Capture the cell that displays the provided text and extract its (x, y) central coordinate. 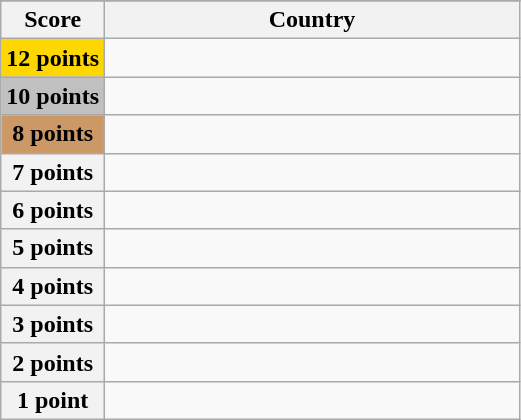
6 points (53, 210)
3 points (53, 324)
2 points (53, 362)
Score (53, 20)
10 points (53, 96)
5 points (53, 248)
Country (312, 20)
1 point (53, 400)
12 points (53, 58)
4 points (53, 286)
8 points (53, 134)
7 points (53, 172)
